Output the [X, Y] coordinate of the center of the cell containing the given text.  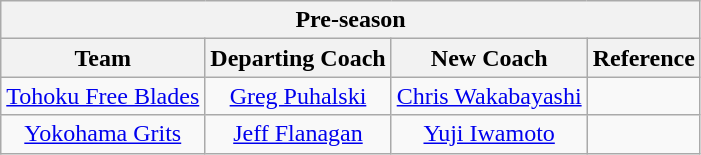
Yuji Iwamoto [489, 134]
Yokohama Grits [103, 134]
Departing Coach [298, 58]
Greg Puhalski [298, 96]
New Coach [489, 58]
Pre-season [351, 20]
Reference [644, 58]
Team [103, 58]
Jeff Flanagan [298, 134]
Tohoku Free Blades [103, 96]
Chris Wakabayashi [489, 96]
